Return (X, Y) of the center of cell containing provided text 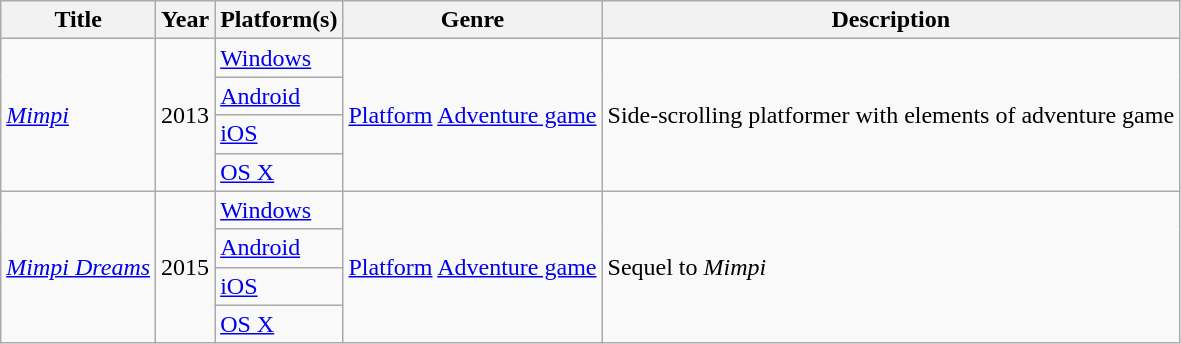
Mimpi Dreams (78, 267)
Side-scrolling platformer with elements of adventure game (891, 115)
Platform(s) (279, 20)
Genre (472, 20)
Mimpi (78, 115)
2015 (186, 267)
2013 (186, 115)
Sequel to Mimpi (891, 267)
Year (186, 20)
Description (891, 20)
Title (78, 20)
